For the text-containing cell, return its midpoint in (x, y) coordinate format. 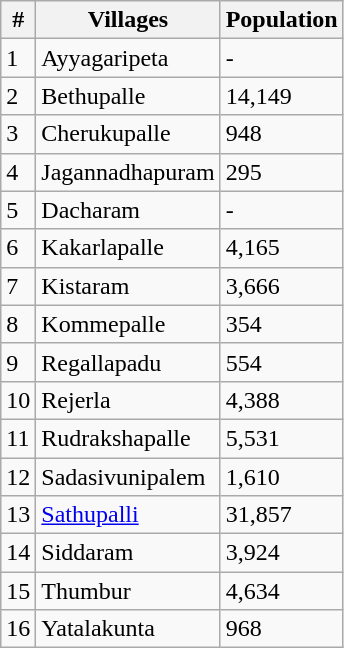
Yatalakunta (128, 629)
4,388 (282, 400)
3,666 (282, 286)
Rudrakshapalle (128, 438)
Villages (128, 20)
16 (18, 629)
1,610 (282, 477)
Dacharam (128, 210)
968 (282, 629)
Population (282, 20)
Cherukupalle (128, 134)
5 (18, 210)
354 (282, 324)
11 (18, 438)
Kistaram (128, 286)
554 (282, 362)
14,149 (282, 96)
Regallapadu (128, 362)
Jagannadhapuram (128, 172)
3 (18, 134)
Bethupalle (128, 96)
4 (18, 172)
Siddaram (128, 553)
Rejerla (128, 400)
13 (18, 515)
6 (18, 248)
948 (282, 134)
Sathupalli (128, 515)
5,531 (282, 438)
Ayyagaripeta (128, 58)
31,857 (282, 515)
15 (18, 591)
Sadasivunipalem (128, 477)
10 (18, 400)
8 (18, 324)
Thumbur (128, 591)
Kakarlapalle (128, 248)
4,165 (282, 248)
# (18, 20)
12 (18, 477)
4,634 (282, 591)
14 (18, 553)
3,924 (282, 553)
295 (282, 172)
Kommepalle (128, 324)
2 (18, 96)
7 (18, 286)
1 (18, 58)
9 (18, 362)
